Determine the (x, y) coordinate at the center of the cell enclosing the given text.  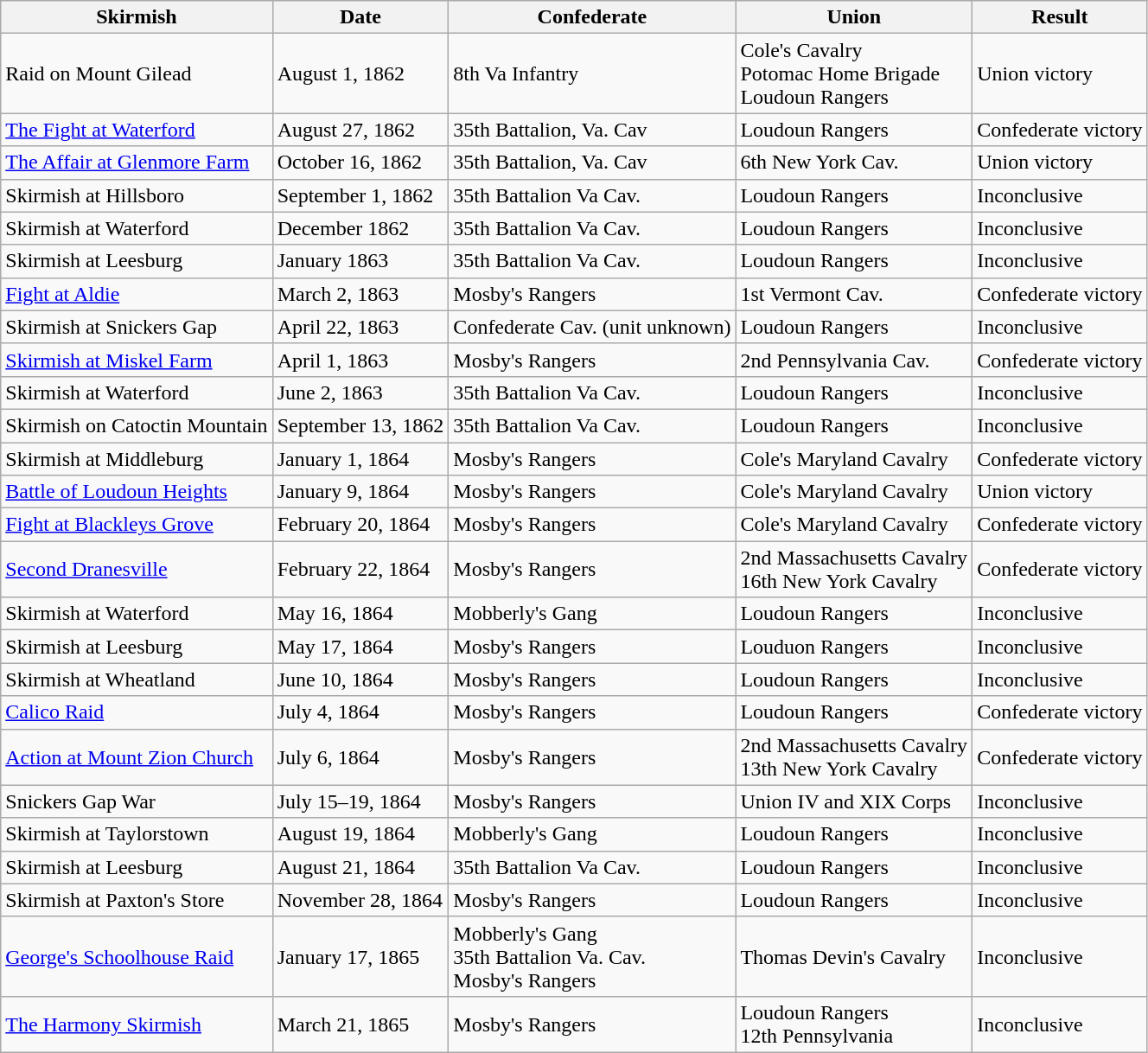
June 2, 1863 (360, 392)
2nd Pennsylvania Cav. (854, 360)
August 19, 1864 (360, 834)
January 17, 1865 (360, 956)
Battle of Loudoun Heights (137, 492)
Skirmish at Middleburg (137, 459)
April 1, 1863 (360, 360)
Second Dranesville (137, 569)
Skirmish at Hillsboro (137, 195)
May 16, 1864 (360, 614)
Skirmish (137, 17)
Date (360, 17)
February 22, 1864 (360, 569)
November 28, 1864 (360, 900)
September 13, 1862 (360, 425)
6th New York Cav. (854, 163)
September 1, 1862 (360, 195)
August 27, 1862 (360, 130)
George's Schoolhouse Raid (137, 956)
Skirmish at Taylorstown (137, 834)
Fight at Blackleys Grove (137, 525)
Skirmish on Catoctin Mountain (137, 425)
The Affair at Glenmore Farm (137, 163)
Skirmish at Wheatland (137, 680)
August 21, 1864 (360, 867)
April 22, 1863 (360, 327)
Mobberly's Gang35th Battalion Va. Cav.Mosby's Rangers (592, 956)
Result (1060, 17)
Louduon Rangers (854, 647)
October 16, 1862 (360, 163)
8th Va Infantry (592, 73)
Skirmish at Paxton's Store (137, 900)
July 6, 1864 (360, 757)
Skirmish at Snickers Gap (137, 327)
March 21, 1865 (360, 1024)
January 9, 1864 (360, 492)
The Harmony Skirmish (137, 1024)
July 4, 1864 (360, 712)
Union (854, 17)
August 1, 1862 (360, 73)
February 20, 1864 (360, 525)
1st Vermont Cav. (854, 294)
Confederate (592, 17)
Raid on Mount Gilead (137, 73)
Union IV and XIX Corps (854, 801)
Calico Raid (137, 712)
Fight at Aldie (137, 294)
June 10, 1864 (360, 680)
2nd Massachusetts Cavalry16th New York Cavalry (854, 569)
Action at Mount Zion Church (137, 757)
Thomas Devin's Cavalry (854, 956)
Snickers Gap War (137, 801)
March 2, 1863 (360, 294)
May 17, 1864 (360, 647)
Skirmish at Miskel Farm (137, 360)
Confederate Cav. (unit unknown) (592, 327)
Cole's CavalryPotomac Home BrigadeLoudoun Rangers (854, 73)
January 1, 1864 (360, 459)
Loudoun Rangers12th Pennsylvania (854, 1024)
The Fight at Waterford (137, 130)
December 1862 (360, 228)
January 1863 (360, 261)
July 15–19, 1864 (360, 801)
2nd Massachusetts Cavalry13th New York Cavalry (854, 757)
